From the cell containing the given text, extract its center point as [X, Y] coordinate. 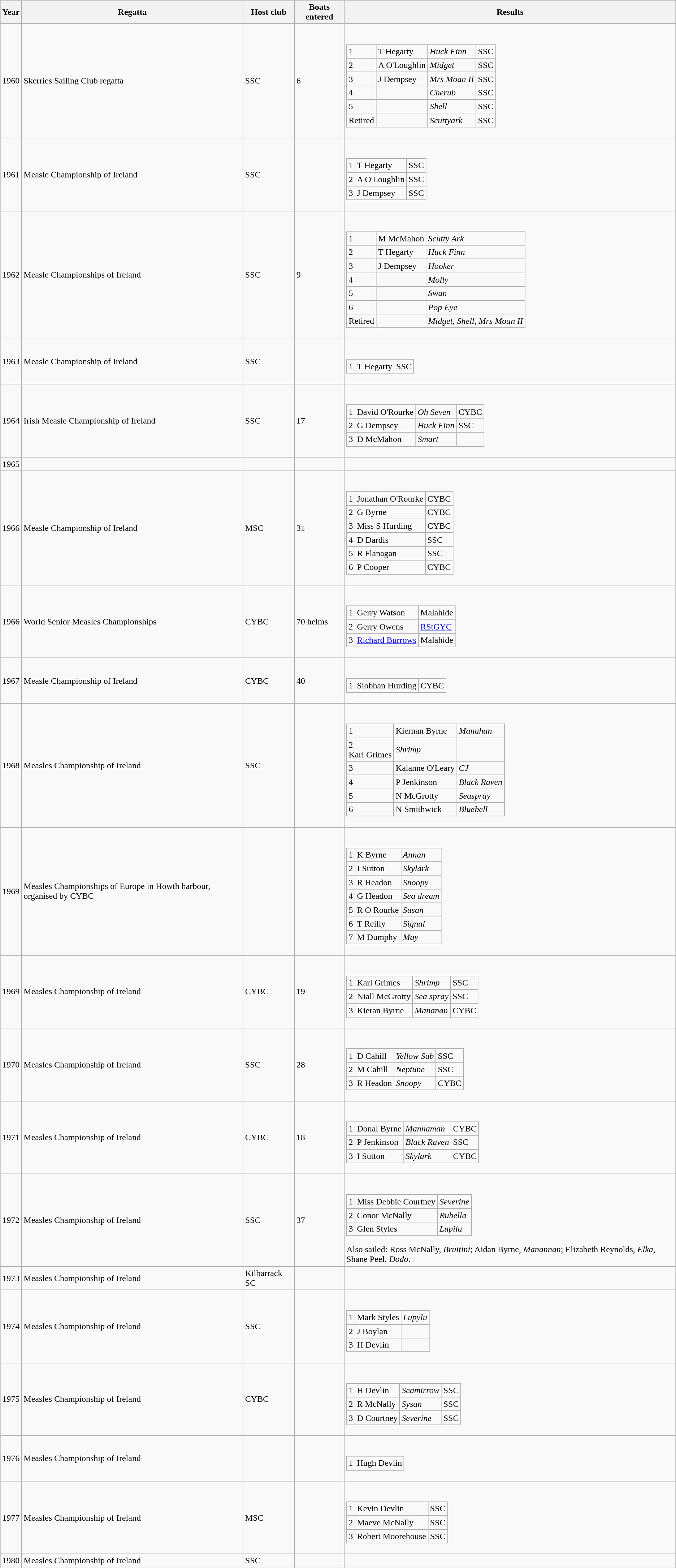
1971 [11, 1138]
N Smithwick [425, 809]
1 Siobhan Hurding CYBC [510, 681]
1 T Hegarty SSC 2 A O'Loughlin SSC 3 J Dempsey SSC [510, 175]
Siobhan Hurding [387, 686]
7 [351, 937]
Glen Styles [396, 1229]
1974 [11, 1326]
Smart [436, 439]
1 Kiernan Byrne Manahan 2Karl Grimes Shrimp 3 Kalanne O'Leary CJ 4 P Jenkinson Black Raven 5 N McGrotty Seaspray 6 N Smithwick Bluebell [510, 765]
Lupilu [454, 1229]
Miss S Hurding [390, 526]
1964 [11, 421]
Annan [421, 855]
Manahan [481, 731]
1965 [11, 464]
1977 [11, 1517]
Kalanne O'Leary [425, 768]
Mrs Moan II [452, 79]
CJ [481, 768]
1 Donal Byrne Mannaman CYBC 2 P Jenkinson Black Raven SSC 3 I Sutton Skylark CYBC [510, 1138]
World Senior Measles Championships [132, 622]
70 helms [319, 622]
1960 [11, 81]
P Cooper [390, 567]
Kevin Devlin [391, 1509]
Susan [421, 910]
1968 [11, 765]
18 [319, 1138]
May [421, 937]
Seamirrow [421, 1390]
Scuttyark [452, 120]
1 H Devlin Seamirrow SSC 2 R McNally Sysan SSC 3 D Courtney Severine SSC [510, 1399]
1 Hugh Devlin [510, 1459]
Yellow Sub [415, 1056]
Kilbarrack SC [269, 1278]
Miss Debbie Courtney [396, 1202]
Midget, Shell, Mrs Moan II [476, 321]
Mananan [432, 1010]
M McMahon [401, 239]
Sysan [421, 1404]
M Cahill [374, 1069]
D Cahill [374, 1056]
J Boylan [378, 1331]
2Karl Grimes [370, 749]
1 M McMahon Scutty Ark 2 T Hegarty Huck Finn 3 J Dempsey Hooker 4 Molly 5 Swan 6 Pop Eye Retired Midget, Shell, Mrs Moan II [510, 275]
1 Karl Grimes Shrimp SSC 2 Niall McGrotty Sea spray SSC 3 Kieran Byrne Mananan CYBC [510, 992]
G Headon [378, 896]
1970 [11, 1065]
1961 [11, 175]
Shell [452, 106]
K Byrne [378, 855]
Signal [421, 924]
9 [319, 275]
Jonathan O'Rourke [390, 498]
RStGYC [437, 626]
Results [510, 12]
1963 [11, 362]
1975 [11, 1399]
Swan [476, 293]
1976 [11, 1459]
1 Mark Styles Lupylu 2 J Boylan 3 H Devlin [510, 1326]
Bluebell [481, 809]
Hugh Devlin [380, 1463]
R Flanagan [390, 553]
Year [11, 12]
Pop Eye [476, 307]
D McMahon [385, 439]
Scutty Ark [476, 239]
1 Jonathan O'Rourke CYBC 2 G Byrne CYBC 3 Miss S Hurding CYBC 4 D Dardis SSC 5 R Flanagan SSC 6 P Cooper CYBC [510, 528]
1 Gerry Watson Malahide 2 Gerry Owens RStGYC 3 Richard Burrows Malahide [510, 622]
Midget [452, 65]
Measles Championships of Europe in Howth harbour, organised by CYBC [132, 891]
19 [319, 992]
Irish Measle Championship of Ireland [132, 421]
Neptune [415, 1069]
1 Kevin Devlin SSC 2 Maeve McNally SSC 3 Robert Moorehouse SSC [510, 1517]
Maeve McNally [391, 1522]
Oh Seven [436, 412]
1 T Hegarty SSC [510, 362]
Karl Grimes [384, 983]
17 [319, 421]
1 K Byrne Annan 2 I Sutton Skylark 3 R Headon Snoopy 4 G Headon Sea dream 5 R O Rourke Susan 6 T Reilly Signal 7 M Dumphy May [510, 891]
1972 [11, 1220]
Regatta [132, 12]
Rubella [454, 1215]
Sea spray [432, 997]
Donal Byrne [379, 1129]
Richard Burrows [387, 640]
1 David O'Rourke Oh Seven CYBC 2 G Dempsey Huck Finn SSC 3 D McMahon Smart [510, 421]
31 [319, 528]
Cherub [452, 93]
Gerry Watson [387, 613]
Niall McGrotty [384, 997]
Mark Styles [378, 1318]
Skerries Sailing Club regatta [132, 81]
Kiernan Byrne [425, 731]
40 [319, 681]
N McGrotty [425, 796]
1 D Cahill Yellow Sub SSC 2 M Cahill Neptune SSC 3 R Headon Snoopy CYBC [510, 1065]
Measle Championships of Ireland [132, 275]
R O Rourke [378, 910]
G Dempsey [385, 425]
28 [319, 1065]
Hooker [476, 266]
1962 [11, 275]
Sea dream [421, 896]
T Reilly [378, 924]
Lupylu [415, 1318]
D Dardis [390, 540]
Molly [476, 280]
Seaspray [481, 796]
Host club [269, 12]
Conor McNally [396, 1215]
1967 [11, 681]
1973 [11, 1278]
1 T Hegarty Huck Finn SSC 2 A O'Loughlin Midget SSC 3 J Dempsey Mrs Moan II SSC 4 Cherub SSC 5 Shell SSC Retired Scuttyark SSC [510, 81]
37 [319, 1220]
Boats entered [319, 12]
David O'Rourke [385, 412]
1980 [11, 1561]
Gerry Owens [387, 626]
D Courtney [377, 1418]
M Dumphy [378, 937]
R McNally [377, 1404]
Robert Moorehouse [391, 1536]
G Byrne [390, 512]
Kieran Byrne [384, 1010]
Mannaman [427, 1129]
